From the cell containing the given text, extract its center point as (X, Y) coordinate. 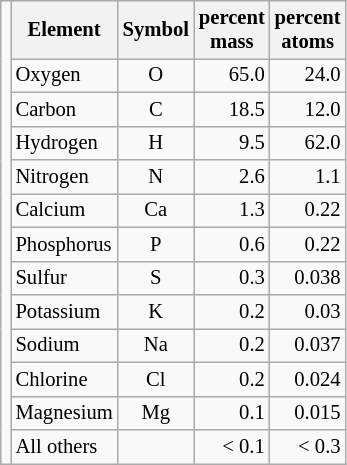
percentmass (232, 29)
65.0 (232, 75)
P (156, 244)
1.3 (232, 210)
0.037 (308, 345)
N (156, 177)
12.0 (308, 109)
0.03 (308, 311)
< 0.3 (308, 447)
Oxygen (64, 75)
0.024 (308, 379)
Potassium (64, 311)
18.5 (232, 109)
0.3 (232, 278)
All others (64, 447)
< 0.1 (232, 447)
Sodium (64, 345)
0.015 (308, 413)
S (156, 278)
Chlorine (64, 379)
0.1 (232, 413)
K (156, 311)
62.0 (308, 143)
Cl (156, 379)
Phosphorus (64, 244)
Symbol (156, 29)
H (156, 143)
0.038 (308, 278)
Hydrogen (64, 143)
9.5 (232, 143)
24.0 (308, 75)
1.1 (308, 177)
percentatoms (308, 29)
Sulfur (64, 278)
O (156, 75)
0.6 (232, 244)
Calcium (64, 210)
Ca (156, 210)
Mg (156, 413)
Magnesium (64, 413)
Element (64, 29)
Carbon (64, 109)
2.6 (232, 177)
C (156, 109)
Nitrogen (64, 177)
Na (156, 345)
